Output the [x, y] coordinate of the center of the cell containing the given text.  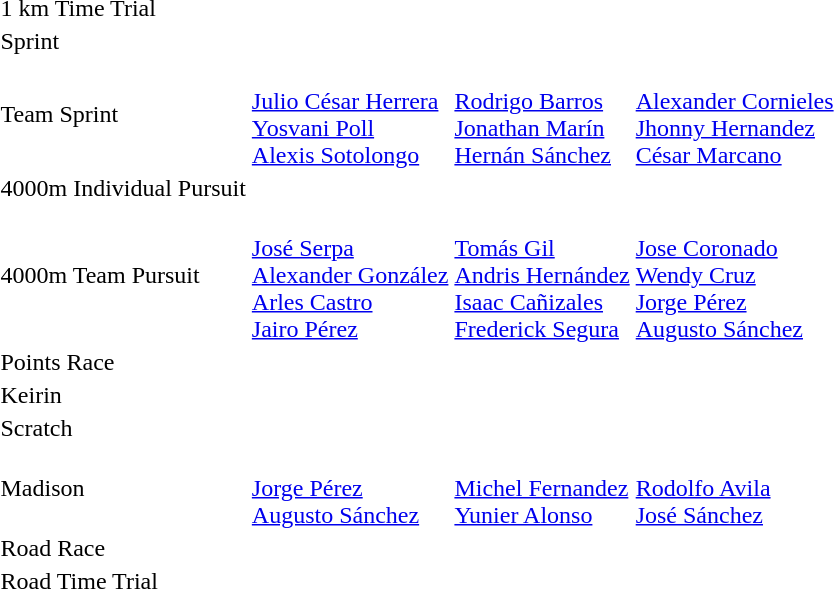
Michel FernandezYunier Alonso [542, 488]
Julio César HerreraYosvani PollAlexis Sotolongo [350, 114]
Jorge PérezAugusto Sánchez [350, 488]
José SerpaAlexander GonzálezArles CastroJairo Pérez [350, 275]
Rodrigo BarrosJonathan MarínHernán Sánchez [542, 114]
Tomás GilAndris HernándezIsaac CañizalesFrederick Segura [542, 275]
